Extract the (X, Y) coordinate from the center of the cell holding the provided text.  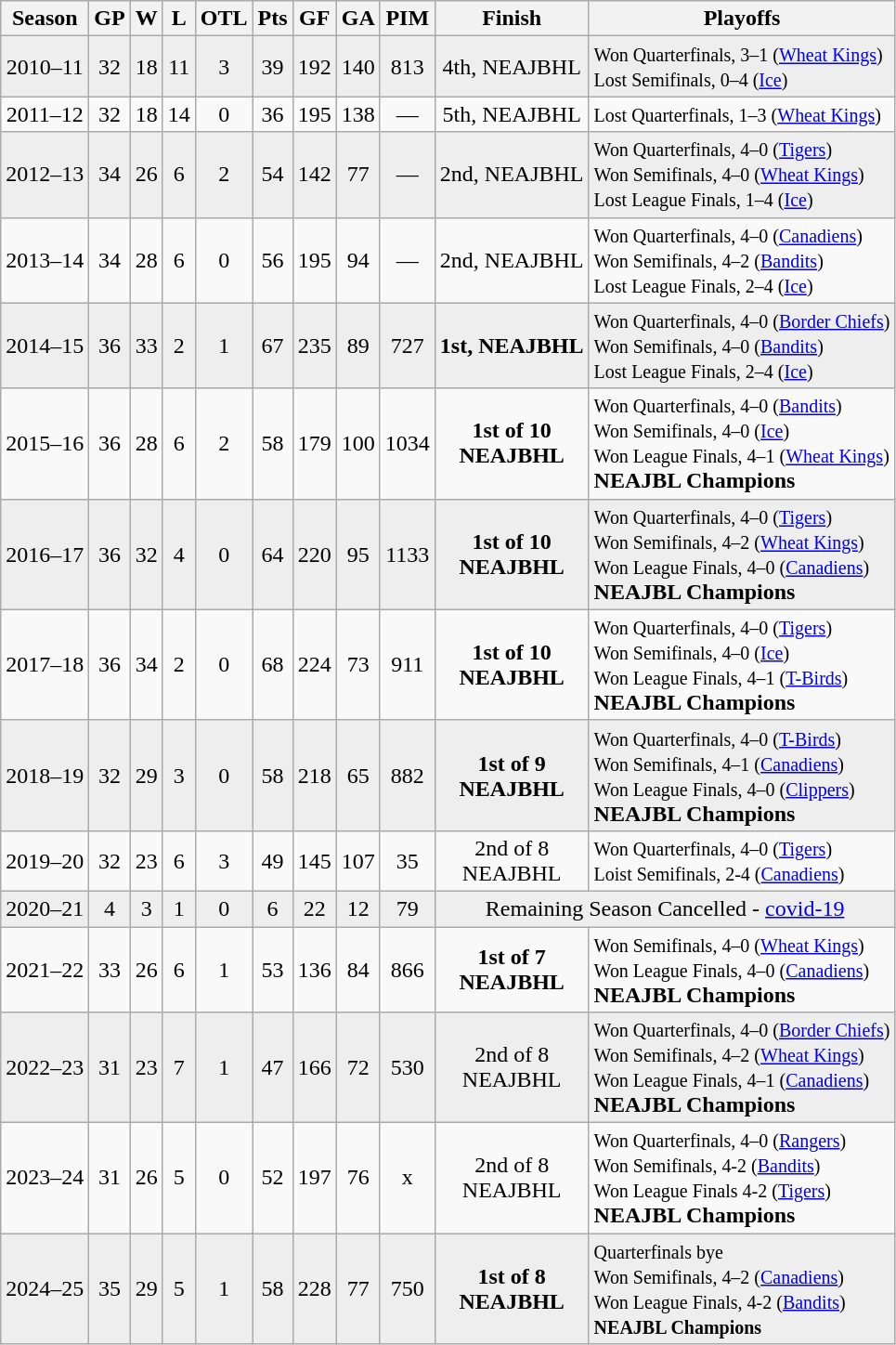
7 (178, 1068)
Won Quarterfinals, 4–0 (Rangers)Won Semifinals, 4-2 (Bandits)Won League Finals 4-2 (Tigers)NEAJBL Champions (742, 1178)
Won Quarterfinals, 4–0 (Bandits)Won Semifinals, 4–0 (Ice)Won League Finals, 4–1 (Wheat Kings)NEAJBL Champions (742, 444)
4th, NEAJBHL (512, 67)
138 (358, 114)
Won Quarterfinals, 4–0 (T-Birds)Won Semifinals, 4–1 (Canadiens)Won League Finals, 4–0 (Clippers)NEAJBL Champions (742, 775)
54 (273, 175)
228 (314, 1289)
53 (273, 970)
Quarterfinals byeWon Semifinals, 4–2 (Canadiens)Won League Finals, 4-2 (Bandits)NEAJBL Champions (742, 1289)
L (178, 19)
136 (314, 970)
56 (273, 260)
1st, NEAJBHL (512, 346)
2016–17 (45, 554)
94 (358, 260)
Playoffs (742, 19)
1st of 7 NEAJBHL (512, 970)
750 (407, 1289)
Won Quarterfinals, 4–0 (Tigers)Won Semifinals, 4–2 (Wheat Kings)Won League Finals, 4–0 (Canadiens)NEAJBL Champions (742, 554)
2012–13 (45, 175)
145 (314, 860)
12 (358, 908)
530 (407, 1068)
39 (273, 67)
142 (314, 175)
197 (314, 1178)
GA (358, 19)
1st of 8 NEAJBHL (512, 1289)
2020–21 (45, 908)
218 (314, 775)
140 (358, 67)
22 (314, 908)
2021–22 (45, 970)
192 (314, 67)
76 (358, 1178)
100 (358, 444)
Won Quarterfinals, 4–0 (Tigers)Won Semifinals, 4–0 (Ice)Won League Finals, 4–1 (T-Birds)NEAJBL Champions (742, 665)
72 (358, 1068)
Lost Quarterfinals, 1–3 (Wheat Kings) (742, 114)
166 (314, 1068)
GF (314, 19)
224 (314, 665)
220 (314, 554)
Won Quarterfinals, 3–1 (Wheat Kings)Lost Semifinals, 0–4 (Ice) (742, 67)
2018–19 (45, 775)
47 (273, 1068)
Won Quarterfinals, 4–0 (Canadiens)Won Semifinals, 4–2 (Bandits)Lost League Finals, 2–4 (Ice) (742, 260)
2015–16 (45, 444)
52 (273, 1178)
OTL (224, 19)
Won Semifinals, 4–0 (Wheat Kings)Won League Finals, 4–0 (Canadiens)NEAJBL Champions (742, 970)
2022–23 (45, 1068)
Season (45, 19)
813 (407, 67)
2019–20 (45, 860)
235 (314, 346)
PIM (407, 19)
68 (273, 665)
Won Quarterfinals, 4–0 (Border Chiefs)Won Semifinals, 4–0 (Bandits)Lost League Finals, 2–4 (Ice) (742, 346)
79 (407, 908)
2010–11 (45, 67)
Remaining Season Cancelled - covid-19 (665, 908)
911 (407, 665)
14 (178, 114)
x (407, 1178)
107 (358, 860)
49 (273, 860)
5th, NEAJBHL (512, 114)
882 (407, 775)
179 (314, 444)
84 (358, 970)
2024–25 (45, 1289)
Pts (273, 19)
1133 (407, 554)
Won Quarterfinals, 4–0 (Tigers)Loist Semifinals, 2-4 (Canadiens) (742, 860)
65 (358, 775)
73 (358, 665)
67 (273, 346)
2023–24 (45, 1178)
64 (273, 554)
2011–12 (45, 114)
866 (407, 970)
95 (358, 554)
1st of 9 NEAJBHL (512, 775)
727 (407, 346)
Won Quarterfinals, 4–0 (Border Chiefs)Won Semifinals, 4–2 (Wheat Kings)Won League Finals, 4–1 (Canadiens)NEAJBL Champions (742, 1068)
2014–15 (45, 346)
Finish (512, 19)
11 (178, 67)
GP (110, 19)
89 (358, 346)
1034 (407, 444)
2017–18 (45, 665)
W (147, 19)
Won Quarterfinals, 4–0 (Tigers)Won Semifinals, 4–0 (Wheat Kings)Lost League Finals, 1–4 (Ice) (742, 175)
2013–14 (45, 260)
